Detect which cell encompasses the target text, then output its (x, y) center coordinate. 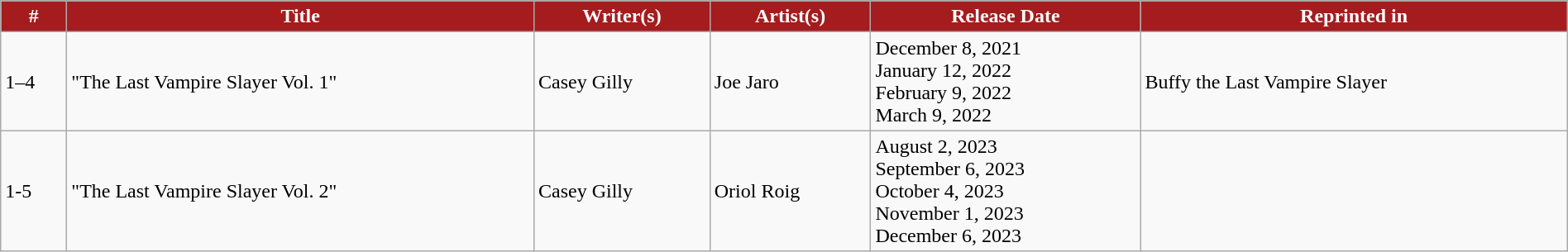
Artist(s) (791, 17)
Buffy the Last Vampire Slayer (1354, 81)
Writer(s) (622, 17)
Title (301, 17)
Reprinted in (1354, 17)
August 2, 2023 September 6, 2023 October 4, 2023 November 1, 2023December 6, 2023 (1006, 191)
December 8, 2021 January 12, 2022 February 9, 2022 March 9, 2022 (1006, 81)
Oriol Roig (791, 191)
1-5 (34, 191)
Release Date (1006, 17)
"The Last Vampire Slayer Vol. 2" (301, 191)
Joe Jaro (791, 81)
1–4 (34, 81)
"The Last Vampire Slayer Vol. 1" (301, 81)
# (34, 17)
